Extract the (X, Y) coordinate from the center of the cell holding the provided text.  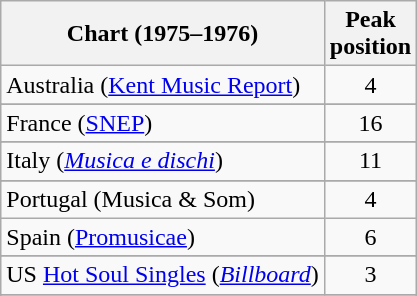
France (SNEP) (163, 123)
16 (370, 123)
11 (370, 161)
3 (370, 275)
6 (370, 237)
Italy (Musica e dischi) (163, 161)
Spain (Promusicae) (163, 237)
Portugal (Musica & Som) (163, 199)
US Hot Soul Singles (Billboard) (163, 275)
Australia (Kent Music Report) (163, 85)
Chart (1975–1976) (163, 34)
Peakposition (370, 34)
